Detect which cell encompasses the target text, then output its [X, Y] center coordinate. 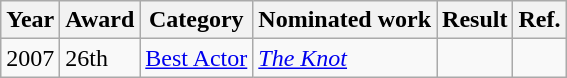
26th [100, 58]
Ref. [540, 20]
The Knot [345, 58]
Best Actor [196, 58]
2007 [30, 58]
Year [30, 20]
Category [196, 20]
Result [475, 20]
Nominated work [345, 20]
Award [100, 20]
